Return the [X, Y] coordinate for the center point of the cell that contains the specified text.  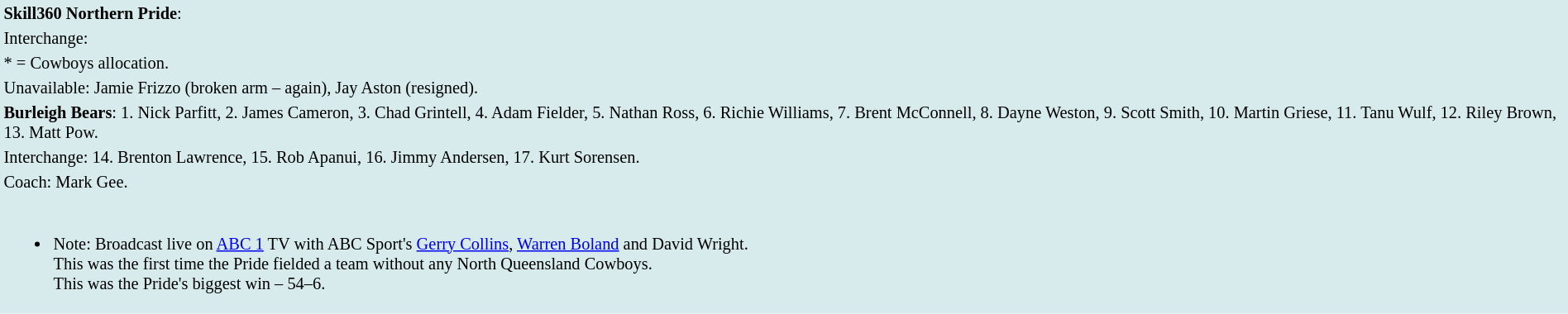
Unavailable: Jamie Frizzo (broken arm – again), Jay Aston (resigned). [784, 88]
Interchange: [784, 38]
Interchange: 14. Brenton Lawrence, 15. Rob Apanui, 16. Jimmy Andersen, 17. Kurt Sorensen. [784, 157]
Coach: Mark Gee. [784, 182]
Skill360 Northern Pride: [784, 13]
* = Cowboys allocation. [784, 63]
